Extract the [x, y] coordinate from the center of the cell holding the provided text.  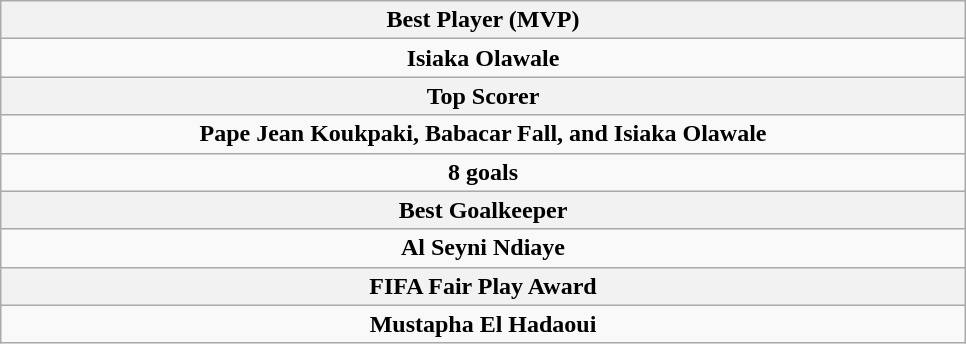
Best Player (MVP) [482, 20]
FIFA Fair Play Award [482, 286]
Al Seyni Ndiaye [482, 248]
Best Goalkeeper [482, 210]
Top Scorer [482, 96]
Isiaka Olawale [482, 58]
Pape Jean Koukpaki, Babacar Fall, and Isiaka Olawale [482, 134]
Mustapha El Hadaoui [482, 324]
8 goals [482, 172]
